From the cell containing the given text, extract its center point as (x, y) coordinate. 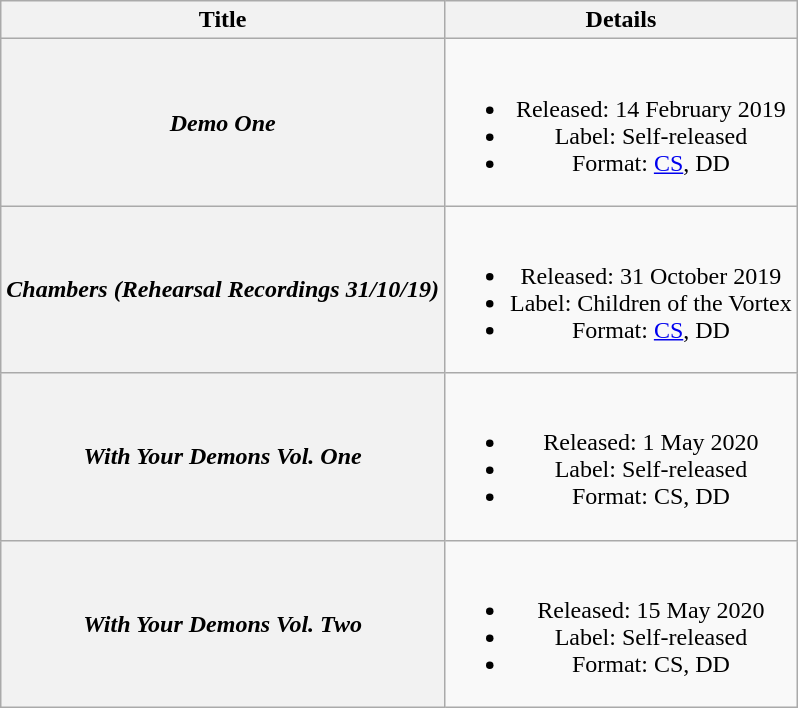
With Your Demons Vol. One (223, 456)
Released: 15 May 2020Label: Self-releasedFormat: CS, DD (622, 624)
With Your Demons Vol. Two (223, 624)
Released: 1 May 2020Label: Self-releasedFormat: CS, DD (622, 456)
Demo One (223, 122)
Details (622, 20)
Title (223, 20)
Chambers (Rehearsal Recordings 31/10/19) (223, 290)
Released: 14 February 2019Label: Self-releasedFormat: CS, DD (622, 122)
Released: 31 October 2019Label: Children of the VortexFormat: CS, DD (622, 290)
